Detect which cell encompasses the target text, then output its (x, y) center coordinate. 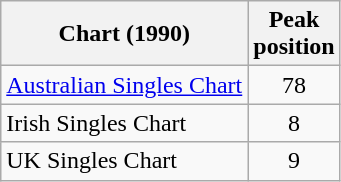
9 (294, 161)
Irish Singles Chart (124, 123)
78 (294, 85)
Australian Singles Chart (124, 85)
UK Singles Chart (124, 161)
Chart (1990) (124, 34)
Peakposition (294, 34)
8 (294, 123)
